Find where the given text appears and provide that cell's center as (X, Y) coordinate. 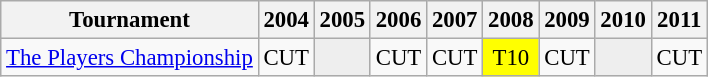
2006 (398, 20)
2010 (623, 20)
2011 (679, 20)
2004 (286, 20)
2005 (342, 20)
2009 (567, 20)
T10 (511, 58)
The Players Championship (130, 58)
2007 (455, 20)
2008 (511, 20)
Tournament (130, 20)
